Return [x, y] of the center of cell containing provided text 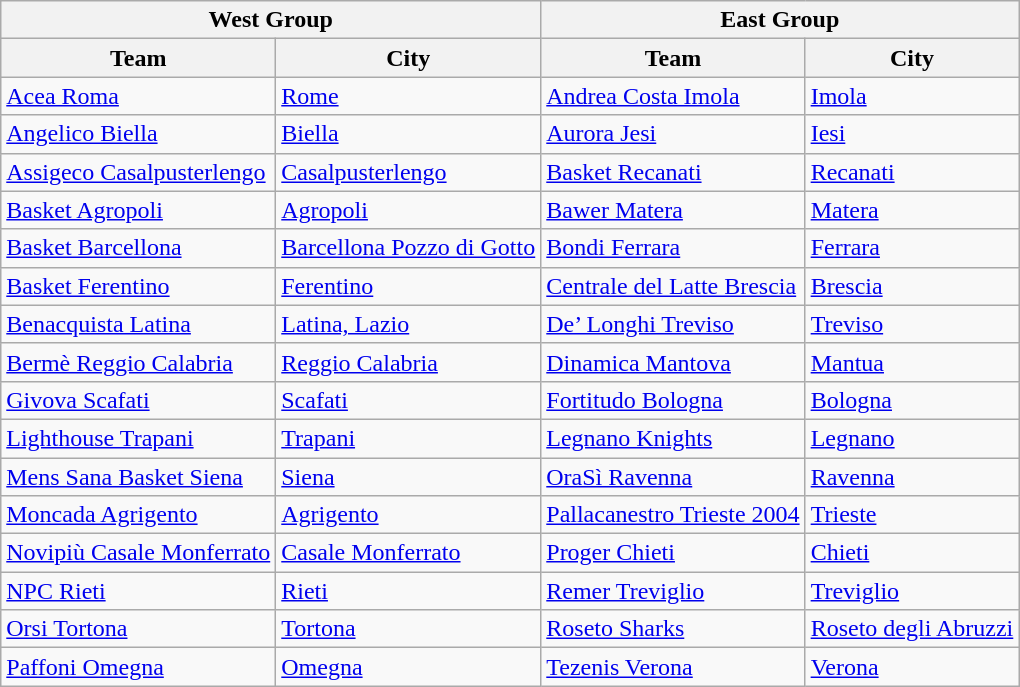
Rieti [408, 591]
Basket Barcellona [138, 248]
Proger Chieti [673, 553]
Moncada Agrigento [138, 515]
Basket Agropoli [138, 210]
Barcellona Pozzo di Gotto [408, 248]
Biella [408, 134]
Iesi [912, 134]
Benacquista Latina [138, 324]
Recanati [912, 172]
Centrale del Latte Brescia [673, 286]
Aurora Jesi [673, 134]
Treviglio [912, 591]
Basket Recanati [673, 172]
Legnano Knights [673, 438]
Bermè Reggio Calabria [138, 362]
Mens Sana Basket Siena [138, 477]
Basket Ferentino [138, 286]
Scafati [408, 400]
Casalpusterlengo [408, 172]
Roseto Sharks [673, 629]
Orsi Tortona [138, 629]
Bologna [912, 400]
Angelico Biella [138, 134]
Siena [408, 477]
Bawer Matera [673, 210]
Tortona [408, 629]
Trapani [408, 438]
Givova Scafati [138, 400]
Ferentino [408, 286]
Assigeco Casalpusterlengo [138, 172]
West Group [271, 20]
De’ Longhi Treviso [673, 324]
Dinamica Mantova [673, 362]
Brescia [912, 286]
Reggio Calabria [408, 362]
Bondi Ferrara [673, 248]
Rome [408, 96]
Omegna [408, 667]
Agrigento [408, 515]
Imola [912, 96]
Chieti [912, 553]
Trieste [912, 515]
Acea Roma [138, 96]
Lighthouse Trapani [138, 438]
Tezenis Verona [673, 667]
Matera [912, 210]
NPC Rieti [138, 591]
Fortitudo Bologna [673, 400]
Ferrara [912, 248]
Casale Monferrato [408, 553]
Agropoli [408, 210]
Pallacanestro Trieste 2004 [673, 515]
Latina, Lazio [408, 324]
Novipiù Casale Monferrato [138, 553]
East Group [780, 20]
Andrea Costa Imola [673, 96]
Mantua [912, 362]
Roseto degli Abruzzi [912, 629]
Treviso [912, 324]
Verona [912, 667]
Legnano [912, 438]
Paffoni Omegna [138, 667]
OraSì Ravenna [673, 477]
Remer Treviglio [673, 591]
Ravenna [912, 477]
